For the text-containing cell, return its midpoint in (x, y) coordinate format. 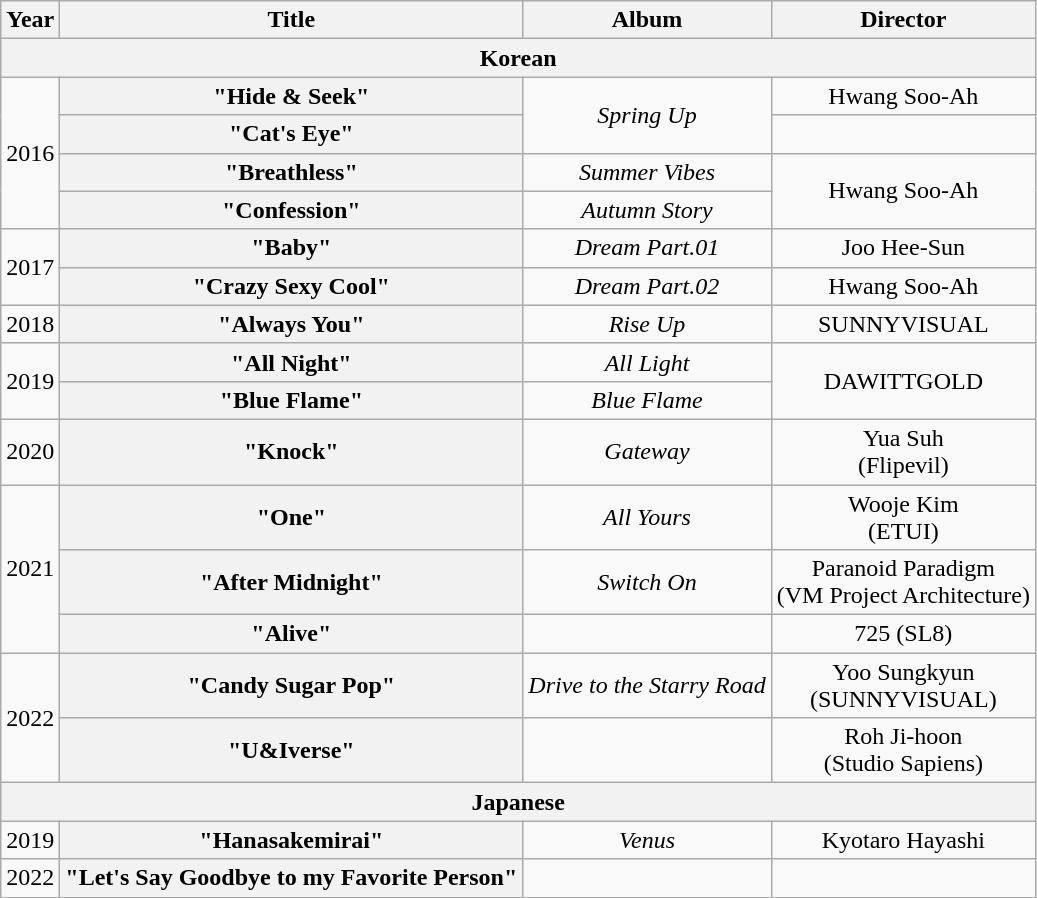
Gateway (647, 452)
Kyotaro Hayashi (903, 840)
DAWITTGOLD (903, 381)
Yoo Sungkyun (SUNNYVISUAL) (903, 686)
Korean (518, 58)
Director (903, 20)
"Cat's Eye" (292, 134)
"Candy Sugar Pop" (292, 686)
"Alive" (292, 634)
"Crazy Sexy Cool" (292, 286)
Blue Flame (647, 400)
"Hide & Seek" (292, 96)
"One" (292, 516)
Joo Hee-Sun (903, 248)
2016 (30, 153)
Dream Part.02 (647, 286)
Drive to the Starry Road (647, 686)
Rise Up (647, 324)
All Yours (647, 516)
Switch On (647, 582)
SUNNYVISUAL (903, 324)
2017 (30, 267)
"Breathless" (292, 172)
Summer Vibes (647, 172)
"All Night" (292, 362)
"Hanasakemirai" (292, 840)
"Always You" (292, 324)
Wooje Kim (ETUI) (903, 516)
Dream Part.01 (647, 248)
"Knock" (292, 452)
Title (292, 20)
"Blue Flame" (292, 400)
Autumn Story (647, 210)
"Baby" (292, 248)
Year (30, 20)
2018 (30, 324)
Roh Ji-hoon(Studio Sapiens) (903, 750)
2020 (30, 452)
725 (SL8) (903, 634)
Yua Suh (Flipevil) (903, 452)
Spring Up (647, 115)
2021 (30, 568)
Japanese (518, 802)
Venus (647, 840)
Paranoid Paradigm (VM Project Architecture) (903, 582)
All Light (647, 362)
"U&Iverse" (292, 750)
Album (647, 20)
"After Midnight" (292, 582)
"Confession" (292, 210)
"Let's Say Goodbye to my Favorite Person" (292, 878)
